Locate the cell with the specified text and output its (x, y) center coordinate. 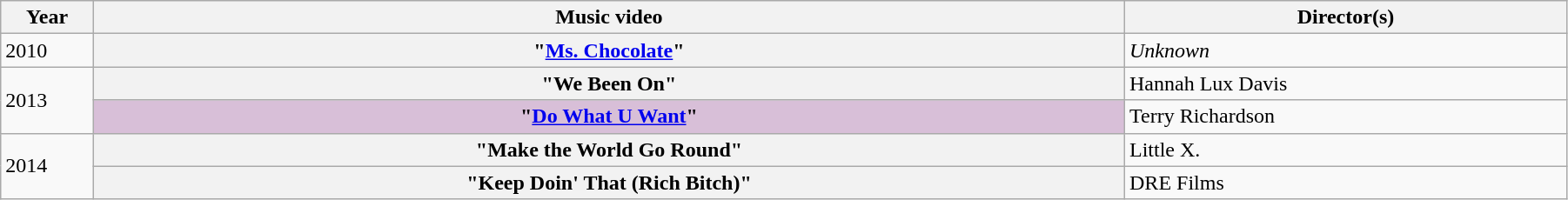
"Make the World Go Round" (609, 150)
Terry Richardson (1346, 117)
Director(s) (1346, 17)
Unknown (1346, 50)
"We Been On" (609, 83)
2014 (47, 166)
2010 (47, 50)
Hannah Lux Davis (1346, 83)
"Ms. Chocolate" (609, 50)
DRE Films (1346, 183)
"Keep Doin' That (Rich Bitch)" (609, 183)
Year (47, 17)
Little X. (1346, 150)
Music video (609, 17)
2013 (47, 100)
"Do What U Want" (609, 117)
